Provide the (X, Y) coordinate of the cell's center where the given text is located.  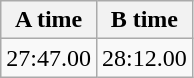
B time (144, 20)
28:12.00 (144, 58)
A time (49, 20)
27:47.00 (49, 58)
